Identify which cell holds the provided text, then report its (X, Y) central coordinate. 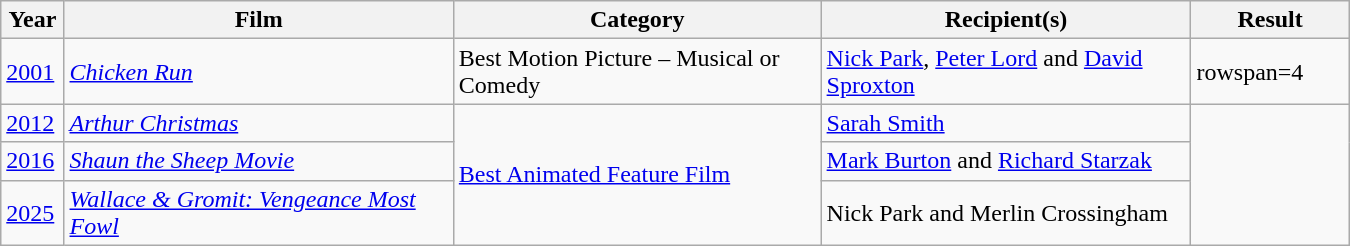
Year (32, 20)
Recipient(s) (1006, 20)
Arthur Christmas (258, 123)
Best Motion Picture – Musical or Comedy (637, 72)
Film (258, 20)
2001 (32, 72)
Wallace & Gromit: Vengeance Most Fowl (258, 212)
Sarah Smith (1006, 123)
2025 (32, 212)
Best Animated Feature Film (637, 174)
Nick Park and Merlin Crossingham (1006, 212)
Result (1270, 20)
Nick Park, Peter Lord and David Sproxton (1006, 72)
Mark Burton and Richard Starzak (1006, 161)
rowspan=4 (1270, 72)
2016 (32, 161)
2012 (32, 123)
Chicken Run (258, 72)
Category (637, 20)
Shaun the Sheep Movie (258, 161)
